Search for the cell housing the specified text and yield its (X, Y) center coordinate. 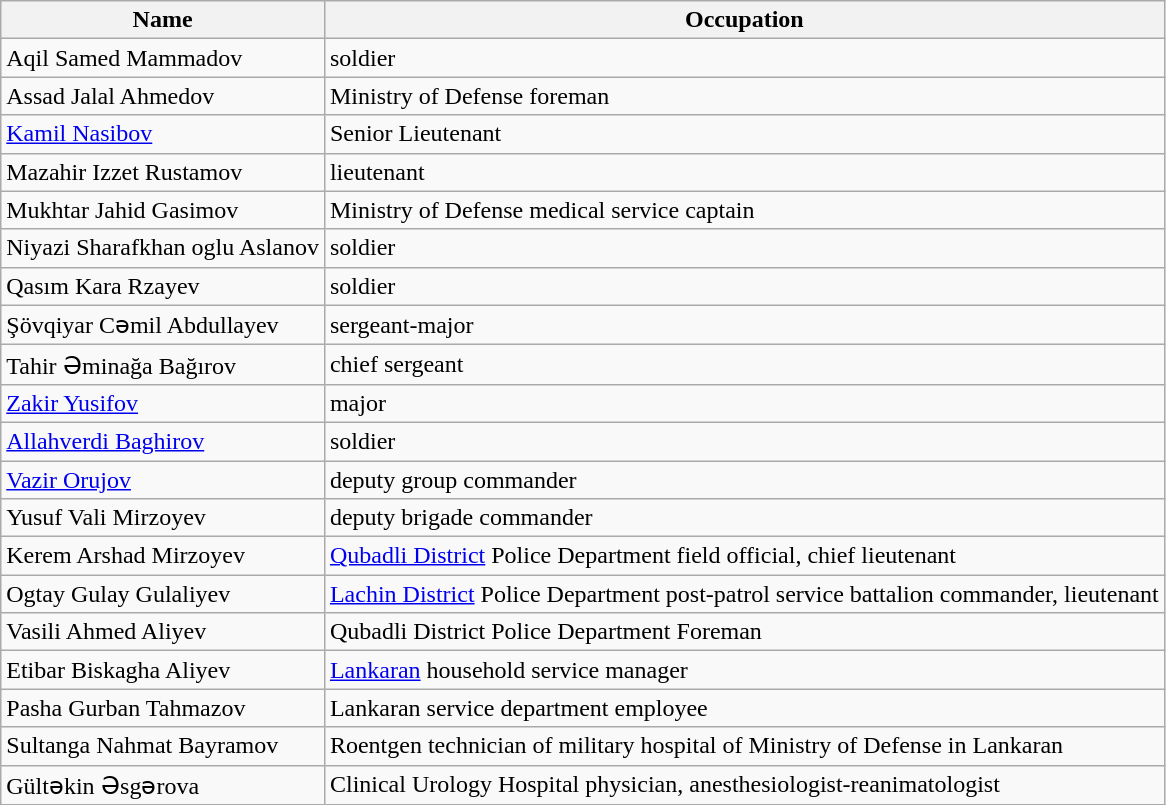
Qubadli District Police Department field official, chief lieutenant (744, 556)
Vasili Ahmed Aliyev (163, 632)
Roentgen technician of military hospital of Ministry of Defense in Lankaran (744, 746)
Mukhtar Jahid Gasimov (163, 210)
deputy brigade commander (744, 518)
Lankaran household service manager (744, 670)
Allahverdi Baghirov (163, 441)
Ogtay Gulay Gulaliyev (163, 594)
Tahir Əminağa Bağırov (163, 365)
Sultanga Nahmat Bayramov (163, 746)
sergeant-major (744, 325)
Lachin District Police Department post-patrol service battalion commander, lieutenant (744, 594)
Name (163, 20)
Kamil Nasibov (163, 134)
Clinical Urology Hospital physician, anesthesiologist-reanimatologist (744, 785)
Kerem Arshad Mirzoyev (163, 556)
Ministry of Defense foreman (744, 96)
major (744, 403)
Niyazi Sharafkhan oglu Aslanov (163, 248)
Qasım Kara Rzayev (163, 286)
Aqil Samed Mammadov (163, 58)
Senior Lieutenant (744, 134)
Vazir Orujov (163, 479)
Yusuf Vali Mirzoyev (163, 518)
Occupation (744, 20)
deputy group commander (744, 479)
Ministry of Defense medical service captain (744, 210)
Assad Jalal Ahmedov (163, 96)
Şövqiyar Cəmil Abdullayev (163, 325)
Mazahir Izzet Rustamov (163, 172)
Qubadli District Police Department Foreman (744, 632)
Gültəkin Əsgərova (163, 785)
Lankaran service department employee (744, 708)
chief sergeant (744, 365)
lieutenant (744, 172)
Pasha Gurban Tahmazov (163, 708)
Zakir Yusifov (163, 403)
Etibar Biskagha Aliyev (163, 670)
